Provide the [x, y] coordinate of the cell's center where the given text is located.  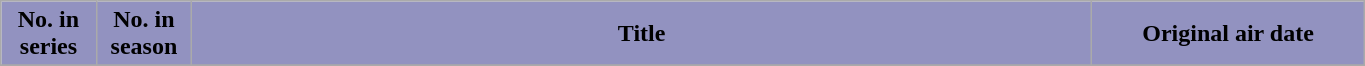
No. inseries [48, 34]
Title [642, 34]
No. inseason [144, 34]
Original air date [1228, 34]
